Determine the [X, Y] coordinate at the center of the cell enclosing the given text.  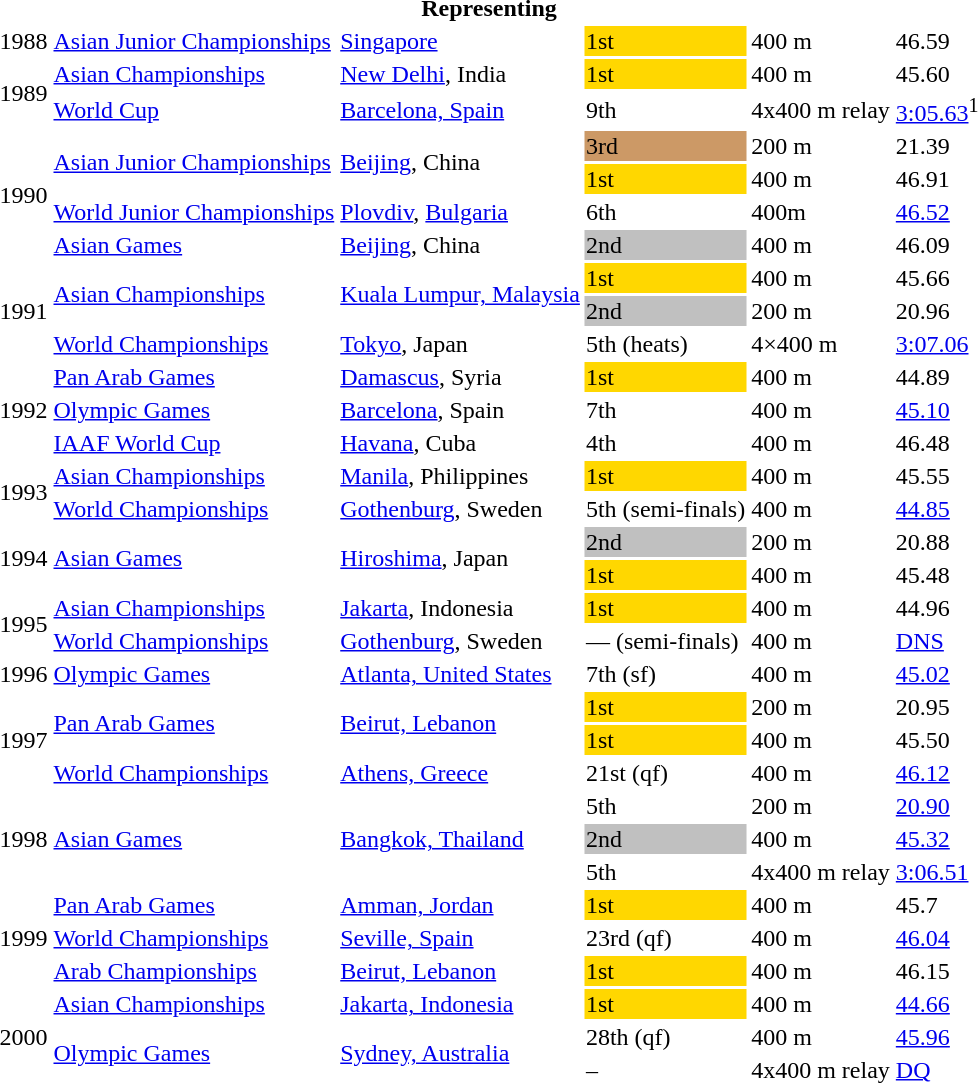
IAAF World Cup [194, 443]
3rd [665, 146]
Seville, Spain [460, 938]
Damascus, Syria [460, 377]
Havana, Cuba [460, 443]
7th (sf) [665, 674]
5th (heats) [665, 344]
Singapore [460, 41]
World Cup [194, 110]
6th [665, 212]
400m [821, 212]
Plovdiv, Bulgaria [460, 212]
World Junior Championships [194, 212]
Arab Championships [194, 971]
New Delhi, India [460, 74]
Kuala Lumpur, Malaysia [460, 294]
Athens, Greece [460, 773]
4×400 m [821, 344]
5th (semi-finals) [665, 509]
Tokyo, Japan [460, 344]
4th [665, 443]
Amman, Jordan [460, 905]
23rd (qf) [665, 938]
Hiroshima, Japan [460, 558]
7th [665, 410]
9th [665, 110]
Bangkok, Thailand [460, 839]
Manila, Philippines [460, 476]
28th (qf) [665, 1037]
Atlanta, United States [460, 674]
— (semi-finals) [665, 641]
21st (qf) [665, 773]
